Find where the given text appears and provide that cell's center as [x, y] coordinate. 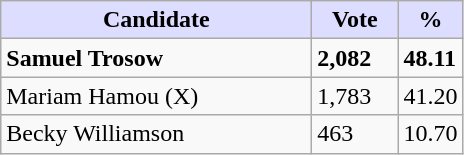
Vote [355, 20]
Candidate [156, 20]
% [430, 20]
1,783 [355, 96]
2,082 [355, 58]
Samuel Trosow [156, 58]
463 [355, 134]
41.20 [430, 96]
Mariam Hamou (X) [156, 96]
48.11 [430, 58]
10.70 [430, 134]
Becky Williamson [156, 134]
